From the cell containing the given text, extract its center point as [X, Y] coordinate. 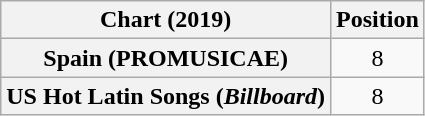
Position [378, 20]
Chart (2019) [166, 20]
US Hot Latin Songs (Billboard) [166, 96]
Spain (PROMUSICAE) [166, 58]
